Capture the cell that displays the provided text and extract its [X, Y] central coordinate. 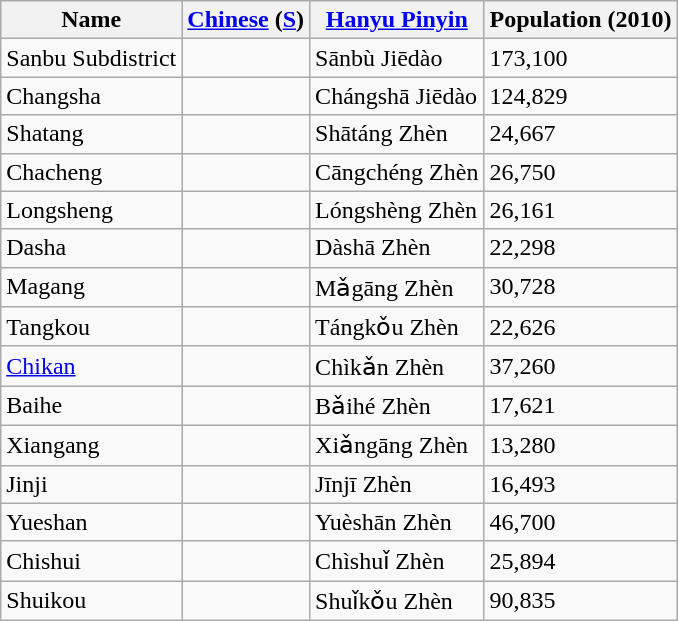
124,829 [580, 96]
Shuikou [92, 601]
Xiangang [92, 445]
Sanbu Subdistrict [92, 58]
13,280 [580, 445]
Sānbù Jiēdào [397, 58]
Changsha [92, 96]
Yuèshān Zhèn [397, 522]
Yueshan [92, 522]
90,835 [580, 601]
Baihe [92, 406]
24,667 [580, 134]
46,700 [580, 522]
Hanyu Pinyin [397, 20]
Mǎgāng Zhèn [397, 287]
Chìkǎn Zhèn [397, 366]
Chìshuǐ Zhèn [397, 561]
Chinese (S) [246, 20]
Dàshā Zhèn [397, 248]
22,298 [580, 248]
30,728 [580, 287]
Magang [92, 287]
26,750 [580, 172]
Shatang [92, 134]
16,493 [580, 484]
26,161 [580, 210]
22,626 [580, 327]
Name [92, 20]
Tangkou [92, 327]
Chishui [92, 561]
Cāngchéng Zhèn [397, 172]
Shātáng Zhèn [397, 134]
Longsheng [92, 210]
17,621 [580, 406]
Bǎihé Zhèn [397, 406]
Xiǎngāng Zhèn [397, 445]
Population (2010) [580, 20]
Chacheng [92, 172]
Jinji [92, 484]
173,100 [580, 58]
37,260 [580, 366]
Shuǐkǒu Zhèn [397, 601]
25,894 [580, 561]
Tángkǒu Zhèn [397, 327]
Jīnjī Zhèn [397, 484]
Lóngshèng Zhèn [397, 210]
Dasha [92, 248]
Chikan [92, 366]
Chángshā Jiēdào [397, 96]
